Provide the [X, Y] coordinate of the cell's center where the given text is located.  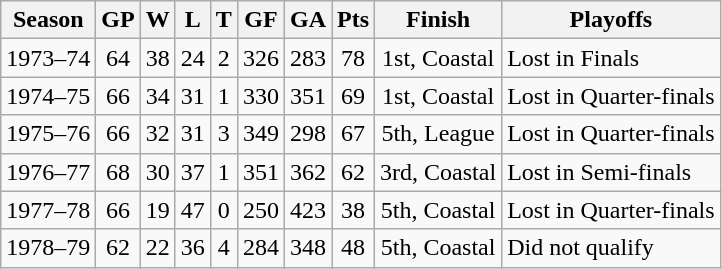
1976–77 [48, 172]
Lost in Semi-finals [612, 172]
2 [224, 58]
24 [192, 58]
78 [354, 58]
W [158, 20]
4 [224, 248]
Did not qualify [612, 248]
47 [192, 210]
423 [308, 210]
250 [260, 210]
1975–76 [48, 134]
3rd, Coastal [438, 172]
1973–74 [48, 58]
68 [118, 172]
Season [48, 20]
5th, League [438, 134]
Pts [354, 20]
L [192, 20]
349 [260, 134]
Playoffs [612, 20]
GF [260, 20]
362 [308, 172]
32 [158, 134]
22 [158, 248]
36 [192, 248]
298 [308, 134]
T [224, 20]
1978–79 [48, 248]
1977–78 [48, 210]
37 [192, 172]
Finish [438, 20]
326 [260, 58]
34 [158, 96]
283 [308, 58]
67 [354, 134]
1974–75 [48, 96]
284 [260, 248]
64 [118, 58]
3 [224, 134]
69 [354, 96]
0 [224, 210]
GP [118, 20]
330 [260, 96]
30 [158, 172]
48 [354, 248]
Lost in Finals [612, 58]
348 [308, 248]
19 [158, 210]
GA [308, 20]
